Search for the cell housing the specified text and yield its (x, y) center coordinate. 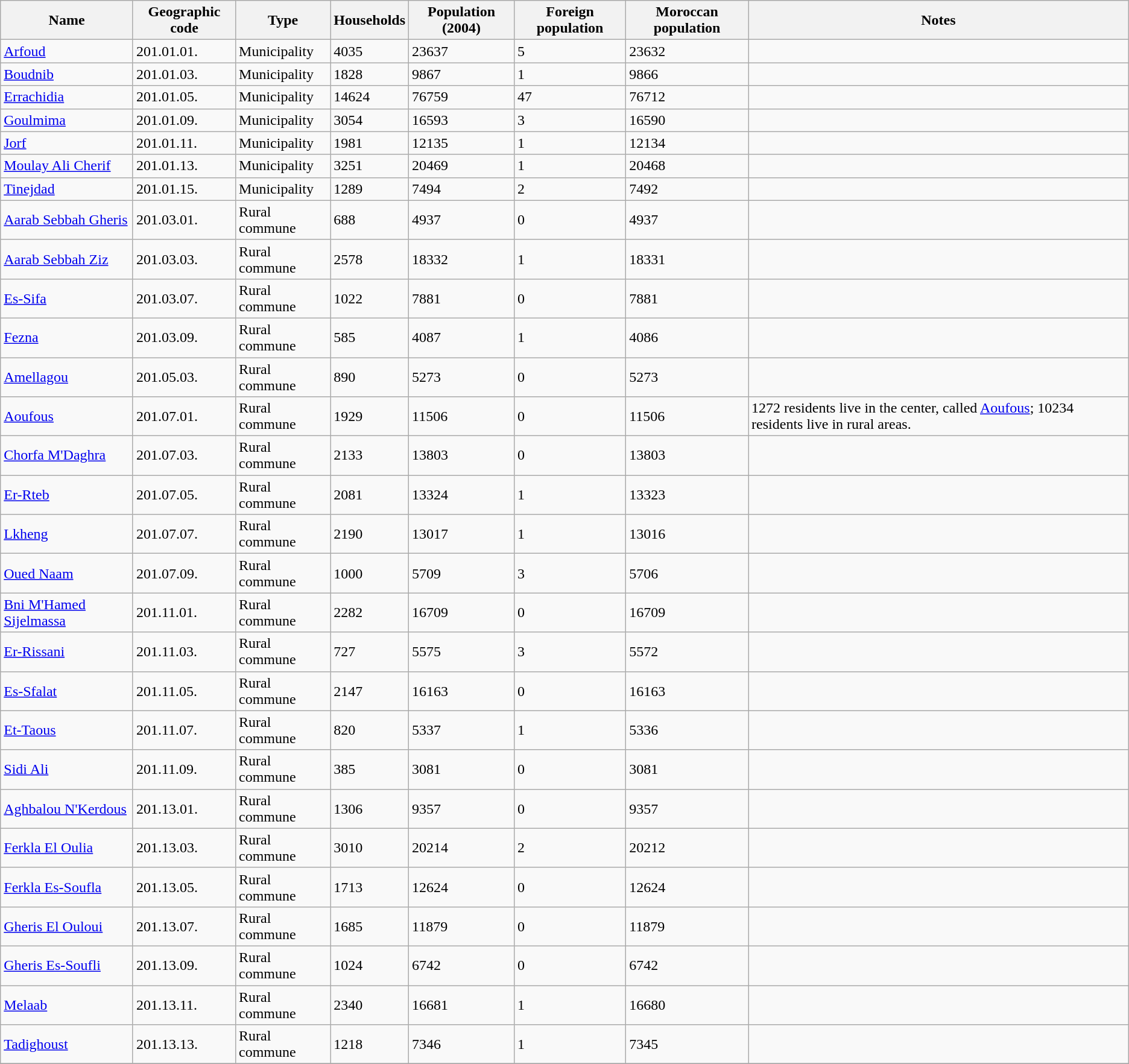
688 (370, 220)
20212 (688, 848)
Et-Taous (67, 730)
5709 (462, 573)
385 (370, 770)
Aghbalou N'Kerdous (67, 808)
201.11.01. (184, 613)
201.13.01. (184, 808)
Tadighoust (67, 1045)
Lkheng (67, 534)
Arfoud (67, 51)
Type (283, 21)
Er-Rissani (67, 651)
9867 (462, 74)
12134 (688, 143)
1000 (370, 573)
1306 (370, 808)
1929 (370, 416)
201.13.03. (184, 848)
Chorfa M'Daghra (67, 456)
201.07.01. (184, 416)
Er-Rteb (67, 495)
23637 (462, 51)
5575 (462, 651)
Moulay Ali Cherif (67, 166)
Errachidia (67, 97)
2190 (370, 534)
Ferkla El Oulia (67, 848)
Es-Sifa (67, 298)
Goulmima (67, 120)
Name (67, 21)
14624 (370, 97)
4086 (688, 338)
201.13.07. (184, 926)
13324 (462, 495)
2578 (370, 259)
201.07.09. (184, 573)
3054 (370, 120)
7346 (462, 1045)
5706 (688, 573)
16590 (688, 120)
2147 (370, 691)
4035 (370, 51)
Geographic code (184, 21)
Jorf (67, 143)
13016 (688, 534)
Aarab Sebbah Ziz (67, 259)
23632 (688, 51)
7492 (688, 189)
Fezna (67, 338)
Oued Naam (67, 573)
1685 (370, 926)
201.01.03. (184, 74)
12135 (462, 143)
820 (370, 730)
Population (2004) (462, 21)
Ferkla Es-Soufla (67, 887)
201.13.13. (184, 1045)
201.11.09. (184, 770)
201.13.09. (184, 965)
Sidi Ali (67, 770)
201.01.15. (184, 189)
1289 (370, 189)
4087 (462, 338)
201.13.05. (184, 887)
201.07.07. (184, 534)
Tinejdad (67, 189)
201.01.05. (184, 97)
Bni M'Hamed Sijelmassa (67, 613)
76712 (688, 97)
Aarab Sebbah Gheris (67, 220)
13017 (462, 534)
Notes (938, 21)
16680 (688, 1005)
890 (370, 376)
201.01.01. (184, 51)
18331 (688, 259)
1024 (370, 965)
2282 (370, 613)
3251 (370, 166)
20468 (688, 166)
5572 (688, 651)
1022 (370, 298)
201.11.05. (184, 691)
Amellagou (67, 376)
2081 (370, 495)
Foreign population (569, 21)
Moroccan population (688, 21)
201.01.13. (184, 166)
5336 (688, 730)
201.03.09. (184, 338)
Households (370, 21)
7494 (462, 189)
9866 (688, 74)
47 (569, 97)
20214 (462, 848)
Aoufous (67, 416)
1981 (370, 143)
201.11.03. (184, 651)
201.03.01. (184, 220)
76759 (462, 97)
201.01.09. (184, 120)
Gheris El Ouloui (67, 926)
201.05.03. (184, 376)
16681 (462, 1005)
3010 (370, 848)
201.13.11. (184, 1005)
201.07.03. (184, 456)
1828 (370, 74)
2340 (370, 1005)
13323 (688, 495)
5 (569, 51)
585 (370, 338)
16593 (462, 120)
201.11.07. (184, 730)
201.07.05. (184, 495)
1713 (370, 887)
20469 (462, 166)
Gheris Es-Soufli (67, 965)
5337 (462, 730)
201.01.11. (184, 143)
727 (370, 651)
7345 (688, 1045)
2133 (370, 456)
1218 (370, 1045)
201.03.03. (184, 259)
Boudnib (67, 74)
18332 (462, 259)
Melaab (67, 1005)
201.03.07. (184, 298)
Es-Sfalat (67, 691)
1272 residents live in the center, called Aoufous; 10234 residents live in rural areas. (938, 416)
